Find where the given text appears and provide that cell's center as (x, y) coordinate. 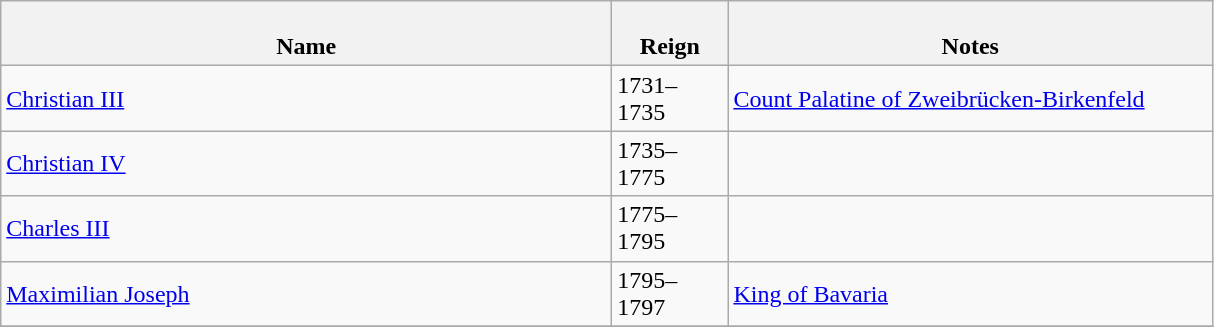
1731–1735 (670, 98)
Christian IV (306, 164)
Christian III (306, 98)
1795–1797 (670, 294)
Reign (670, 34)
Count Palatine of Zweibrücken-Birkenfeld (970, 98)
1735–1775 (670, 164)
Charles III (306, 228)
Maximilian Joseph (306, 294)
Name (306, 34)
1775–1795 (670, 228)
King of Bavaria (970, 294)
Notes (970, 34)
